Determine the [X, Y] coordinate at the center of the cell enclosing the given text.  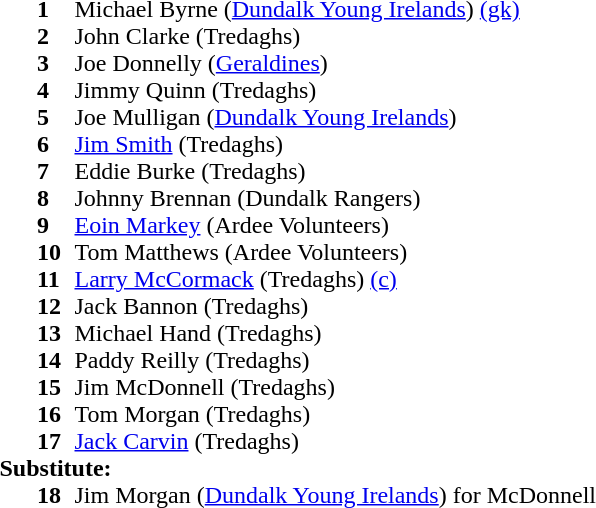
11 [56, 280]
Jimmy Quinn (Tredaghs) [335, 90]
2 [56, 36]
Tom Matthews (Ardee Volunteers) [335, 252]
Eddie Burke (Tredaghs) [335, 172]
Michael Hand (Tredaghs) [335, 334]
5 [56, 118]
16 [56, 414]
9 [56, 226]
Joe Mulligan (Dundalk Young Irelands) [335, 118]
4 [56, 90]
14 [56, 360]
Johnny Brennan (Dundalk Rangers) [335, 198]
Tom Morgan (Tredaghs) [335, 414]
Jack Carvin (Tredaghs) [335, 442]
John Clarke (Tredaghs) [335, 36]
7 [56, 172]
Jack Bannon (Tredaghs) [335, 306]
Jim McDonnell (Tredaghs) [335, 388]
17 [56, 442]
15 [56, 388]
Joe Donnelly (Geraldines) [335, 64]
6 [56, 144]
Larry McCormack (Tredaghs) (c) [335, 280]
8 [56, 198]
13 [56, 334]
Jim Smith (Tredaghs) [335, 144]
Paddy Reilly (Tredaghs) [335, 360]
3 [56, 64]
12 [56, 306]
Eoin Markey (Ardee Volunteers) [335, 226]
10 [56, 252]
